Identify which cell holds the provided text, then report its [x, y] central coordinate. 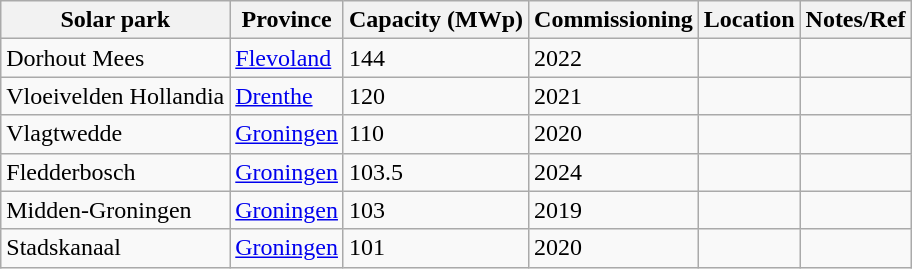
144 [436, 58]
103 [436, 210]
Vloeivelden Hollandia [116, 96]
2019 [614, 210]
Dorhout Mees [116, 58]
Vlagtwedde [116, 134]
103.5 [436, 172]
Stadskanaal [116, 248]
101 [436, 248]
Solar park [116, 20]
2022 [614, 58]
Notes/Ref [856, 20]
Capacity (MWp) [436, 20]
110 [436, 134]
Location [749, 20]
Flevoland [287, 58]
2021 [614, 96]
Province [287, 20]
Commissioning [614, 20]
Fledderbosch [116, 172]
Midden-Groningen [116, 210]
Drenthe [287, 96]
120 [436, 96]
2024 [614, 172]
